Determine the (X, Y) coordinate at the center of the cell enclosing the given text.  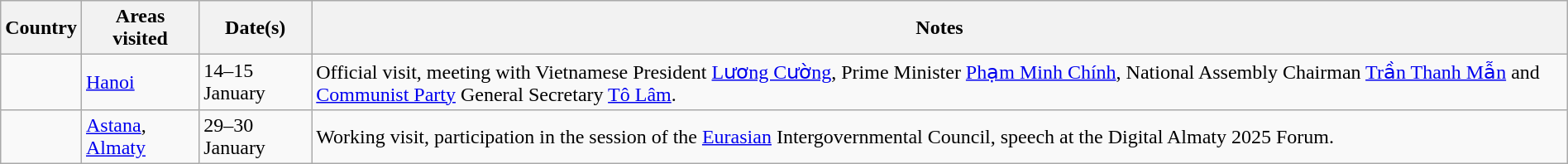
Areas visited (140, 28)
29–30 January (256, 136)
Hanoi (140, 83)
Notes (939, 28)
Date(s) (256, 28)
Working visit, participation in the session of the Eurasian Intergovernmental Council, speech at the Digital Almaty 2025 Forum. (939, 136)
Astana, Almaty (140, 136)
Country (41, 28)
14–15 January (256, 83)
